From the cell containing the given text, extract its center point as [X, Y] coordinate. 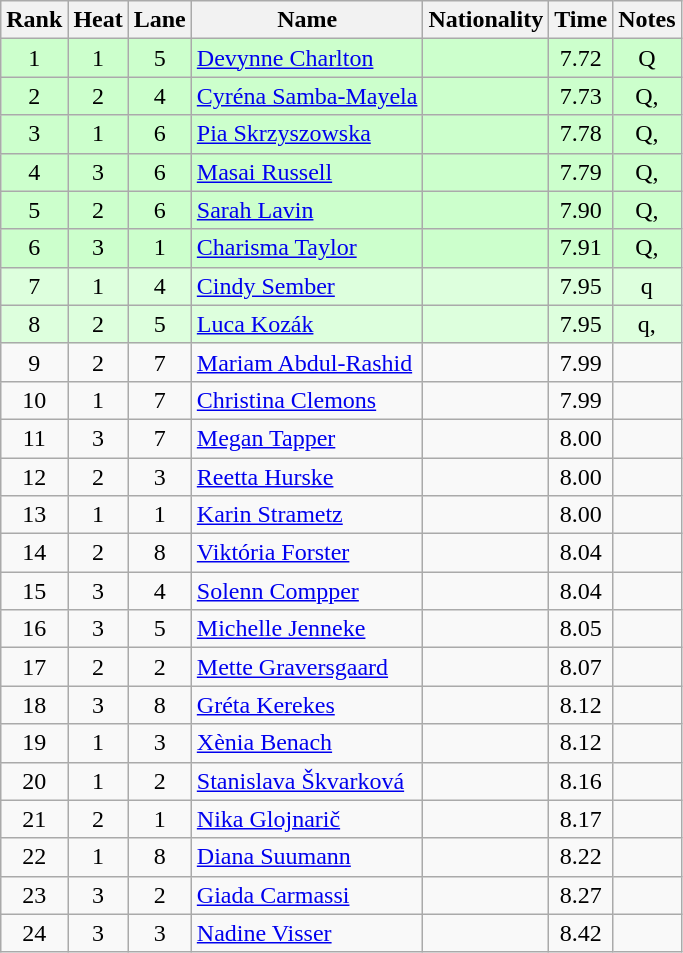
Reetta Hurske [307, 477]
17 [34, 667]
7.91 [581, 248]
Sarah Lavin [307, 210]
23 [34, 895]
Megan Tapper [307, 438]
8.17 [581, 819]
Viktória Forster [307, 553]
Charisma Taylor [307, 248]
q, [647, 324]
18 [34, 705]
Christina Clemons [307, 400]
10 [34, 400]
11 [34, 438]
Nationality [486, 20]
Gréta Kerekes [307, 705]
Stanislava Škvarková [307, 781]
Heat [98, 20]
Giada Carmassi [307, 895]
20 [34, 781]
Notes [647, 20]
Mariam Abdul-Rashid [307, 362]
Nadine Visser [307, 933]
Devynne Charlton [307, 58]
7.78 [581, 134]
Nika Glojnarič [307, 819]
Cyréna Samba-Mayela [307, 96]
Solenn Compper [307, 591]
7.79 [581, 172]
Xènia Benach [307, 743]
Michelle Jenneke [307, 629]
Time [581, 20]
Luca Kozák [307, 324]
7.73 [581, 96]
12 [34, 477]
8.16 [581, 781]
22 [34, 857]
Lane [160, 20]
21 [34, 819]
Diana Suumann [307, 857]
24 [34, 933]
7.90 [581, 210]
15 [34, 591]
7.72 [581, 58]
8.22 [581, 857]
13 [34, 515]
Masai Russell [307, 172]
8.27 [581, 895]
Name [307, 20]
Rank [34, 20]
8.42 [581, 933]
Pia Skrzyszowska [307, 134]
Mette Graversgaard [307, 667]
9 [34, 362]
14 [34, 553]
Cindy Sember [307, 286]
8.05 [581, 629]
Q [647, 58]
Karin Strametz [307, 515]
16 [34, 629]
8.07 [581, 667]
q [647, 286]
19 [34, 743]
